Return the [X, Y] coordinate for the center point of the cell that contains the specified text.  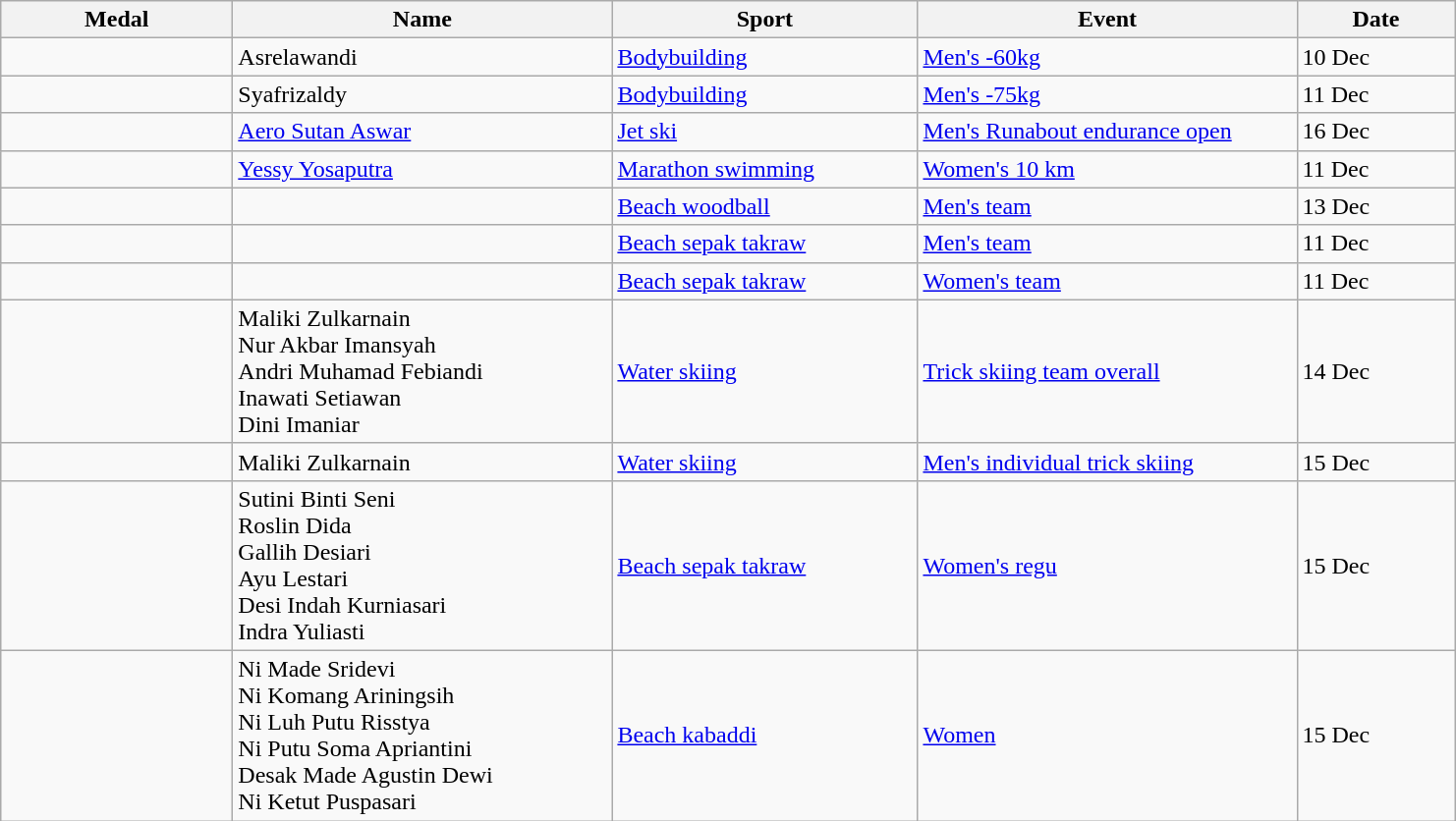
Event [1107, 20]
Marathon swimming [764, 169]
Medal [117, 20]
13 Dec [1375, 206]
Sport [764, 20]
Sutini Binti SeniRoslin DidaGallih DesiariAyu LestariDesi Indah KurniasariIndra Yuliasti [422, 566]
Women's 10 km [1107, 169]
Date [1375, 20]
Beach kabaddi [764, 735]
Asrelawandi [422, 57]
Trick skiing team overall [1107, 371]
Maliki ZulkarnainNur Akbar ImansyahAndri Muhamad FebiandiInawati SetiawanDini Imaniar [422, 371]
Name [422, 20]
Women's regu [1107, 566]
Beach woodball [764, 206]
Yessy Yosaputra [422, 169]
Aero Sutan Aswar [422, 132]
Men's -75kg [1107, 94]
Men's Runabout endurance open [1107, 132]
Women [1107, 735]
Men's individual trick skiing [1107, 462]
Maliki Zulkarnain [422, 462]
10 Dec [1375, 57]
Women's team [1107, 281]
Syafrizaldy [422, 94]
Jet ski [764, 132]
14 Dec [1375, 371]
Men's -60kg [1107, 57]
Ni Made SrideviNi Komang AriningsihNi Luh Putu RisstyaNi Putu Soma ApriantiniDesak Made Agustin DewiNi Ketut Puspasari [422, 735]
16 Dec [1375, 132]
